Output the (x, y) coordinate of the center of the cell containing the given text.  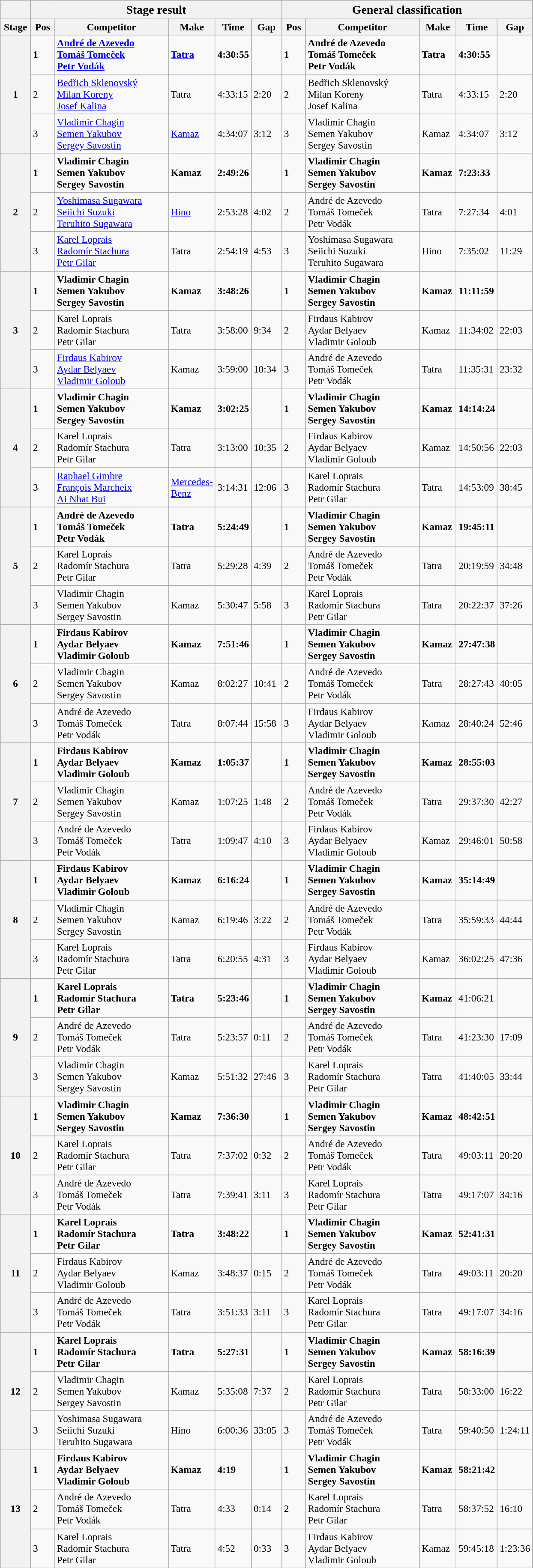
27:46 (266, 1076)
2:53:28 (233, 212)
0:33 (266, 1548)
40:05 (515, 683)
28:27:43 (477, 683)
7:27:34 (477, 212)
33:44 (515, 1076)
29:37:30 (477, 802)
11:29 (515, 251)
58:33:00 (477, 1391)
1:07:25 (233, 802)
11 (15, 1273)
5:27:31 (233, 1352)
41:40:05 (477, 1076)
0:11 (266, 1037)
5:29:28 (233, 566)
44:44 (515, 919)
Stage (15, 27)
4:01 (515, 212)
13 (15, 1509)
9 (15, 1037)
19:45:11 (477, 526)
20:22:37 (477, 605)
5 (15, 565)
3:14:31 (233, 487)
7:23:33 (477, 173)
1:48 (266, 802)
6:16:24 (233, 880)
Mercedes-Benz (192, 487)
4:02 (266, 212)
5:58 (266, 605)
5:23:46 (233, 998)
35:14:49 (477, 880)
15:58 (266, 723)
1:24:11 (515, 1430)
59:45:18 (477, 1548)
7:37 (266, 1391)
1:09:47 (233, 841)
23:32 (515, 369)
5:30:47 (233, 605)
0:14 (266, 1509)
1:23:36 (515, 1548)
4:19 (233, 1470)
6 (15, 683)
20:19:59 (477, 566)
58:21:42 (477, 1470)
36:02:25 (477, 959)
2:54:19 (233, 251)
59:40:50 (477, 1430)
52:41:31 (477, 1234)
28:40:24 (477, 723)
16:10 (515, 1509)
6:19:46 (233, 919)
4:53 (266, 251)
2:49:26 (233, 173)
58:16:39 (477, 1352)
41:23:30 (477, 1037)
3:02:25 (233, 408)
50:58 (515, 841)
8 (15, 919)
38:45 (515, 487)
3:58:00 (233, 330)
12 (15, 1391)
34:48 (515, 566)
14:53:09 (477, 487)
5:24:49 (233, 526)
4 (15, 448)
28:55:03 (477, 762)
14:50:56 (477, 448)
37:26 (515, 605)
16:22 (515, 1391)
14:14:24 (477, 408)
7:35:02 (477, 251)
3:59:00 (233, 369)
4:52 (233, 1548)
Raphael Gimbre François Marcheix Ai Nhat Bui (111, 487)
7:51:46 (233, 644)
58:37:52 (477, 1509)
10:41 (266, 683)
5:23:57 (233, 1037)
47:36 (515, 959)
General classification (407, 9)
7:36:30 (233, 1116)
5:51:32 (233, 1076)
7:39:41 (233, 1194)
1:05:37 (233, 762)
3:13:00 (233, 448)
3:22 (266, 919)
8:07:44 (233, 723)
29:46:01 (477, 841)
6:00:36 (233, 1430)
9:34 (266, 330)
4:31 (266, 959)
3:48:37 (233, 1273)
0:15 (266, 1273)
6:20:55 (233, 959)
Stage result (156, 9)
8:02:27 (233, 683)
27:47:38 (477, 644)
4:39 (266, 566)
11:11:59 (477, 291)
10:34 (266, 369)
11:35:31 (477, 369)
41:06:21 (477, 998)
35:59:33 (477, 919)
3:48:22 (233, 1234)
4:10 (266, 841)
42:27 (515, 802)
7 (15, 802)
0:32 (266, 1155)
10 (15, 1155)
10:35 (266, 448)
33:05 (266, 1430)
3:51:33 (233, 1312)
48:42:51 (477, 1116)
11:34:02 (477, 330)
3:48:26 (233, 291)
52:46 (515, 723)
4:33 (233, 1509)
7:37:02 (233, 1155)
5:35:08 (233, 1391)
12:06 (266, 487)
17:09 (515, 1037)
